For the text-containing cell, return its midpoint in [x, y] coordinate format. 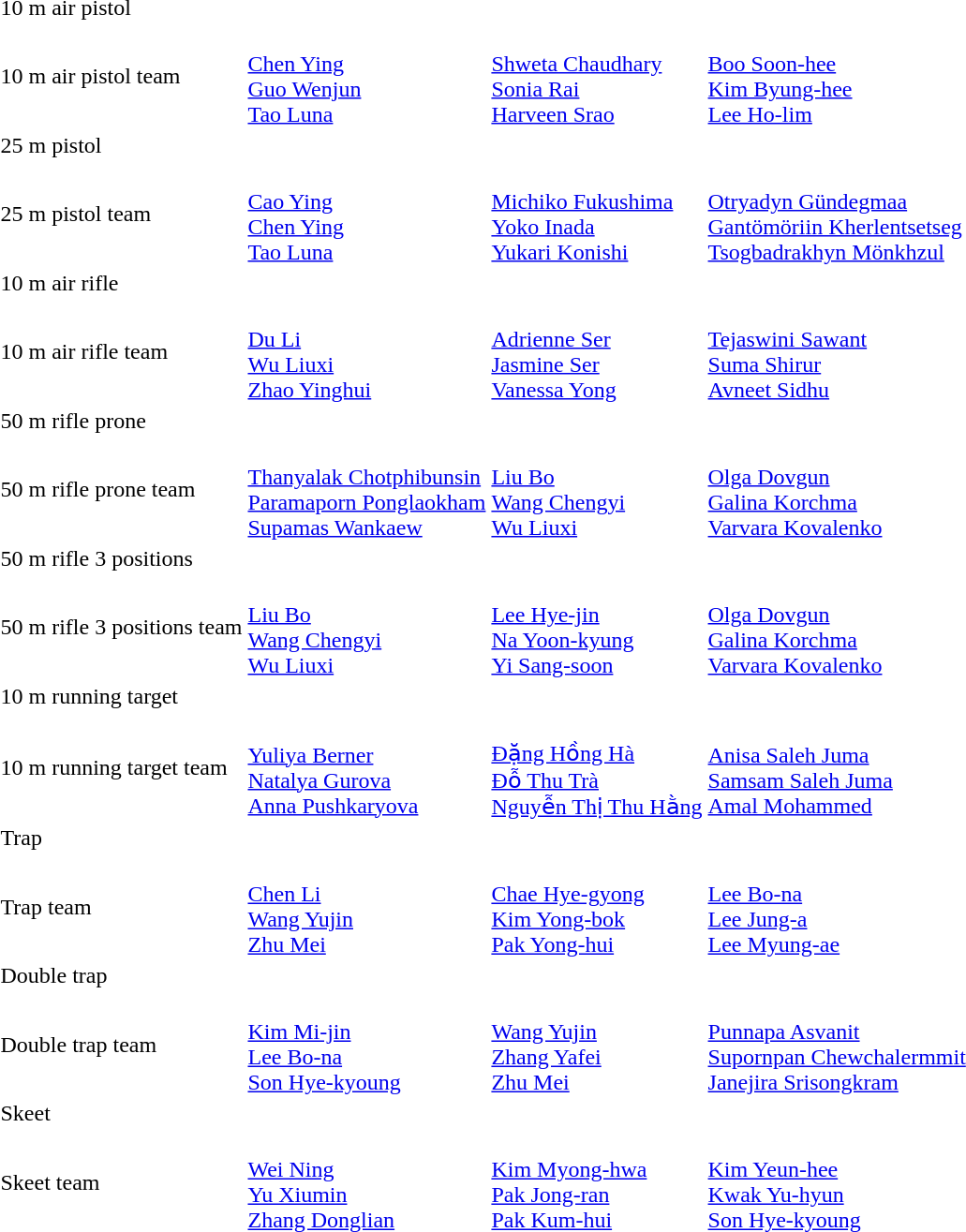
Shweta ChaudharySonia RaiHarveen Srao [597, 77]
Wang YujinZhang YafeiZhu Mei [597, 1046]
Thanyalak ChotphibunsinParamaporn PonglaokhamSupamas Wankaew [367, 489]
Lee Hye-jinNa Yoon-kyungYi Sang-soon [597, 628]
Michiko FukushimaYoko InadaYukari Konishi [597, 214]
Chae Hye-gyongKim Yong-bokPak Yong-hui [597, 907]
Kim Mi-jinLee Bo-naSon Hye-kyoung [367, 1046]
Adrienne SerJasmine SerVanessa Yong [597, 352]
Đặng Hồng HàĐỗ Thu TràNguyễn Thị Thu Hằng [597, 767]
Yuliya BernerNatalya GurovaAnna Pushkaryova [367, 767]
Chen LiWang YujinZhu Mei [367, 907]
Cao YingChen YingTao Luna [367, 214]
Du LiWu LiuxiZhao Yinghui [367, 352]
Chen YingGuo WenjunTao Luna [367, 77]
